Detect which cell encompasses the target text, then output its [x, y] center coordinate. 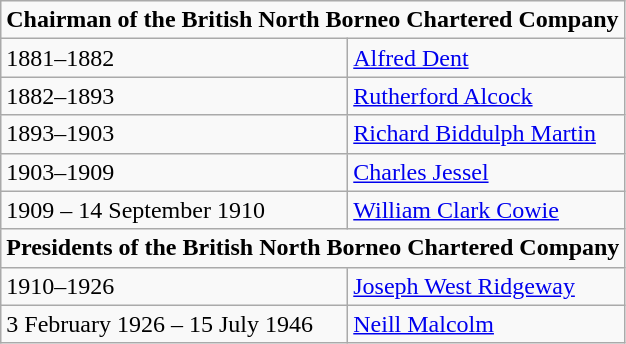
Charles Jessel [486, 172]
1909 – 14 September 1910 [174, 210]
Presidents of the British North Borneo Chartered Company [313, 248]
1903–1909 [174, 172]
Joseph West Ridgeway [486, 286]
1881–1882 [174, 58]
Neill Malcolm [486, 324]
1910–1926 [174, 286]
Alfred Dent [486, 58]
Chairman of the British North Borneo Chartered Company [313, 20]
Rutherford Alcock [486, 96]
Richard Biddulph Martin [486, 134]
William Clark Cowie [486, 210]
3 February 1926 – 15 July 1946 [174, 324]
1882–1893 [174, 96]
1893–1903 [174, 134]
